Determine the [x, y] coordinate at the center of the cell enclosing the given text.  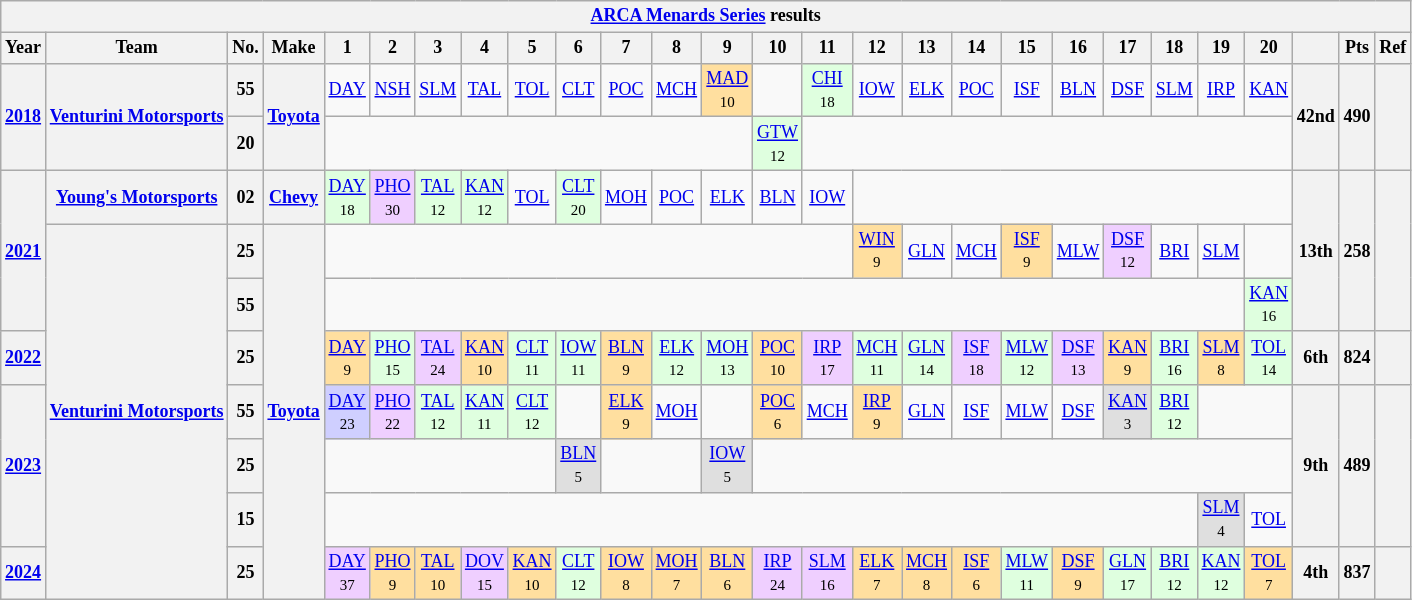
MOH13 [728, 358]
7 [626, 48]
CLT20 [578, 197]
BRI16 [1174, 358]
Team [136, 48]
824 [1357, 358]
IOW5 [728, 466]
CLT11 [532, 358]
16 [1078, 48]
Ref [1393, 48]
MLW11 [1026, 573]
Pts [1357, 48]
CHI18 [827, 90]
MCH11 [877, 358]
IOW8 [626, 573]
9 [728, 48]
11 [827, 48]
TAL10 [438, 573]
1 [347, 48]
CLT [578, 90]
10 [778, 48]
2021 [24, 250]
PHO15 [392, 358]
5 [532, 48]
IRP24 [778, 573]
2023 [24, 466]
TOL14 [1269, 358]
2024 [24, 573]
NSH [392, 90]
ELK9 [626, 412]
8 [676, 48]
ELK7 [877, 573]
GTW12 [778, 144]
2 [392, 48]
MCH8 [927, 573]
IRP17 [827, 358]
SLM4 [1221, 519]
DAY37 [347, 573]
2022 [24, 358]
DAY9 [347, 358]
6 [578, 48]
DAY [347, 90]
DSF9 [1078, 573]
19 [1221, 48]
PHO22 [392, 412]
2018 [24, 116]
42nd [1316, 116]
6th [1316, 358]
MOH7 [676, 573]
PHO9 [392, 573]
ISF9 [1026, 251]
TAL [485, 90]
3 [438, 48]
POC6 [778, 412]
KAN [1269, 90]
ARCA Menards Series results [706, 16]
ISF18 [976, 358]
02 [246, 197]
DOV15 [485, 573]
KAN11 [485, 412]
489 [1357, 466]
IOW11 [578, 358]
DAY23 [347, 412]
9th [1316, 466]
13 [927, 48]
IRP [1221, 90]
KAN9 [1128, 358]
SLM16 [827, 573]
ISF6 [976, 573]
BRI [1174, 251]
MAD10 [728, 90]
PHO30 [392, 197]
POC10 [778, 358]
BLN6 [728, 573]
Year [24, 48]
No. [246, 48]
TAL24 [438, 358]
13th [1316, 250]
BLN9 [626, 358]
MLW12 [1026, 358]
4th [1316, 573]
DSF13 [1078, 358]
SLM8 [1221, 358]
Chevy [294, 197]
258 [1357, 250]
ELK12 [676, 358]
14 [976, 48]
Young's Motorsports [136, 197]
GLN17 [1128, 573]
TOL7 [1269, 573]
DSF12 [1128, 251]
12 [877, 48]
17 [1128, 48]
WIN9 [877, 251]
KAN3 [1128, 412]
490 [1357, 116]
DAY18 [347, 197]
KAN16 [1269, 305]
GLN14 [927, 358]
4 [485, 48]
837 [1357, 573]
Make [294, 48]
18 [1174, 48]
IRP9 [877, 412]
BLN5 [578, 466]
